Determine the (x, y) coordinate at the center of the cell enclosing the given text.  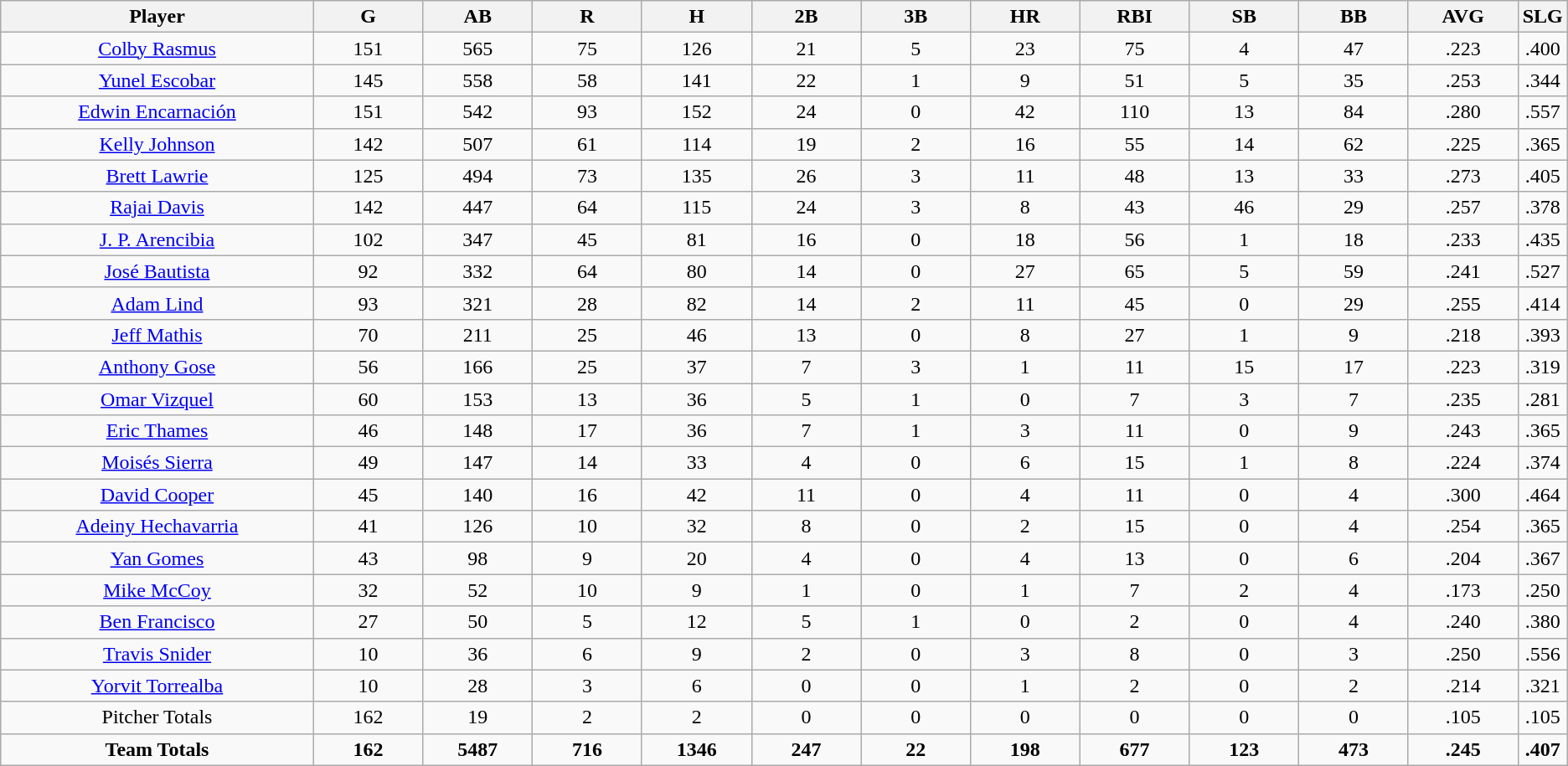
114 (697, 144)
Brett Lawrie (157, 176)
G (369, 17)
Adam Lind (157, 303)
51 (1134, 80)
82 (697, 303)
123 (1245, 749)
716 (588, 749)
Moisés Sierra (157, 463)
Mike McCoy (157, 590)
49 (369, 463)
.393 (1543, 335)
135 (697, 176)
102 (369, 239)
.173 (1462, 590)
.380 (1543, 622)
.253 (1462, 80)
.281 (1543, 399)
473 (1354, 749)
Travis Snider (157, 654)
332 (477, 271)
92 (369, 271)
Omar Vizquel (157, 399)
AB (477, 17)
148 (477, 431)
47 (1354, 49)
145 (369, 80)
347 (477, 239)
447 (477, 208)
55 (1134, 144)
.344 (1543, 80)
247 (806, 749)
.255 (1462, 303)
58 (588, 80)
.300 (1462, 495)
Kelly Johnson (157, 144)
.319 (1543, 367)
494 (477, 176)
12 (697, 622)
.464 (1543, 495)
147 (477, 463)
.225 (1462, 144)
Team Totals (157, 749)
565 (477, 49)
80 (697, 271)
1346 (697, 749)
35 (1354, 80)
37 (697, 367)
70 (369, 335)
.280 (1462, 112)
5487 (477, 749)
211 (477, 335)
140 (477, 495)
59 (1354, 271)
H (697, 17)
Eric Thames (157, 431)
.241 (1462, 271)
Colby Rasmus (157, 49)
198 (1025, 749)
.243 (1462, 431)
.218 (1462, 335)
.527 (1543, 271)
Player (157, 17)
81 (697, 239)
61 (588, 144)
BB (1354, 17)
.235 (1462, 399)
HR (1025, 17)
SB (1245, 17)
.254 (1462, 527)
.405 (1543, 176)
677 (1134, 749)
AVG (1462, 17)
2B (806, 17)
62 (1354, 144)
141 (697, 80)
Yorvit Torrealba (157, 686)
.407 (1543, 749)
Edwin Encarnación (157, 112)
153 (477, 399)
110 (1134, 112)
.367 (1543, 558)
73 (588, 176)
Jeff Mathis (157, 335)
.374 (1543, 463)
Pitcher Totals (157, 717)
Anthony Gose (157, 367)
507 (477, 144)
542 (477, 112)
.214 (1462, 686)
José Bautista (157, 271)
Adeiny Hechavarria (157, 527)
.557 (1543, 112)
3B (916, 17)
321 (477, 303)
David Cooper (157, 495)
20 (697, 558)
166 (477, 367)
R (588, 17)
.273 (1462, 176)
50 (477, 622)
J. P. Arencibia (157, 239)
558 (477, 80)
.240 (1462, 622)
23 (1025, 49)
.204 (1462, 558)
65 (1134, 271)
Yan Gomes (157, 558)
115 (697, 208)
.400 (1543, 49)
21 (806, 49)
125 (369, 176)
.556 (1543, 654)
152 (697, 112)
26 (806, 176)
.435 (1543, 239)
.321 (1543, 686)
RBI (1134, 17)
84 (1354, 112)
.378 (1543, 208)
.224 (1462, 463)
.414 (1543, 303)
60 (369, 399)
.233 (1462, 239)
48 (1134, 176)
41 (369, 527)
Ben Francisco (157, 622)
Yunel Escobar (157, 80)
98 (477, 558)
.257 (1462, 208)
.245 (1462, 749)
52 (477, 590)
Rajai Davis (157, 208)
SLG (1543, 17)
